Extract the [x, y] coordinate from the center of the cell holding the provided text.  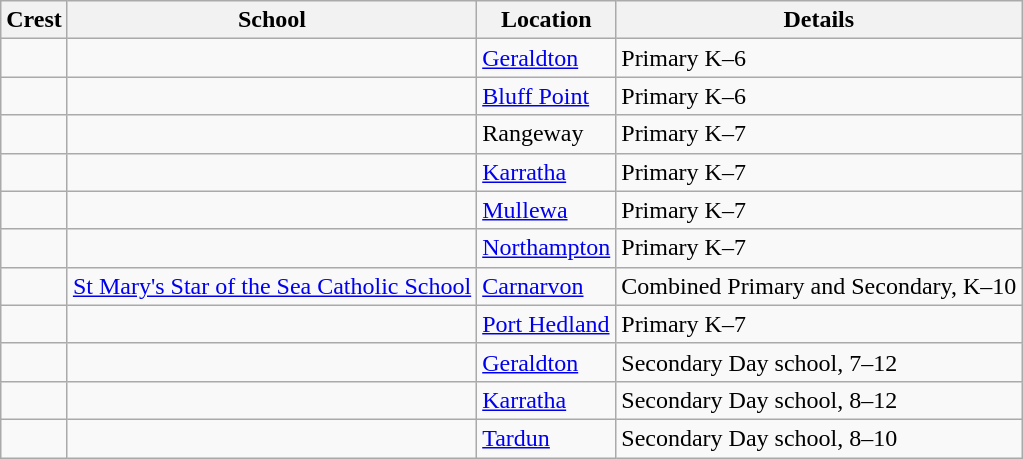
Secondary Day school, 8–12 [819, 400]
Port Hedland [546, 324]
School [272, 20]
Combined Primary and Secondary, K–10 [819, 286]
Rangeway [546, 134]
Secondary Day school, 7–12 [819, 362]
Bluff Point [546, 96]
St Mary's Star of the Sea Catholic School [272, 286]
Carnarvon [546, 286]
Secondary Day school, 8–10 [819, 438]
Tardun [546, 438]
Mullewa [546, 210]
Northampton [546, 248]
Location [546, 20]
Details [819, 20]
Crest [34, 20]
